Search for the cell housing the specified text and yield its (x, y) center coordinate. 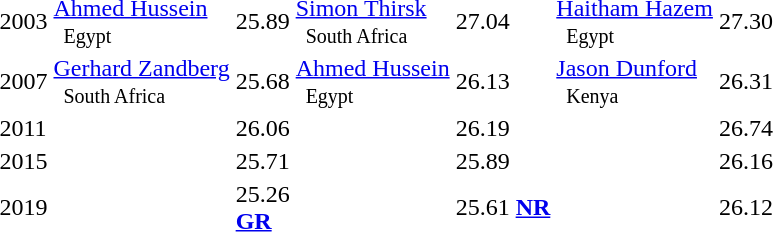
25.89 (503, 161)
25.71 (262, 161)
Gerhard Zandberg South Africa (142, 82)
Jason Dunford Kenya (635, 82)
26.06 (262, 128)
26.13 (503, 82)
26.19 (503, 128)
Ahmed Hussein Egypt (372, 82)
25.68 (262, 82)
